Extract the [X, Y] coordinate from the center of the cell holding the provided text.  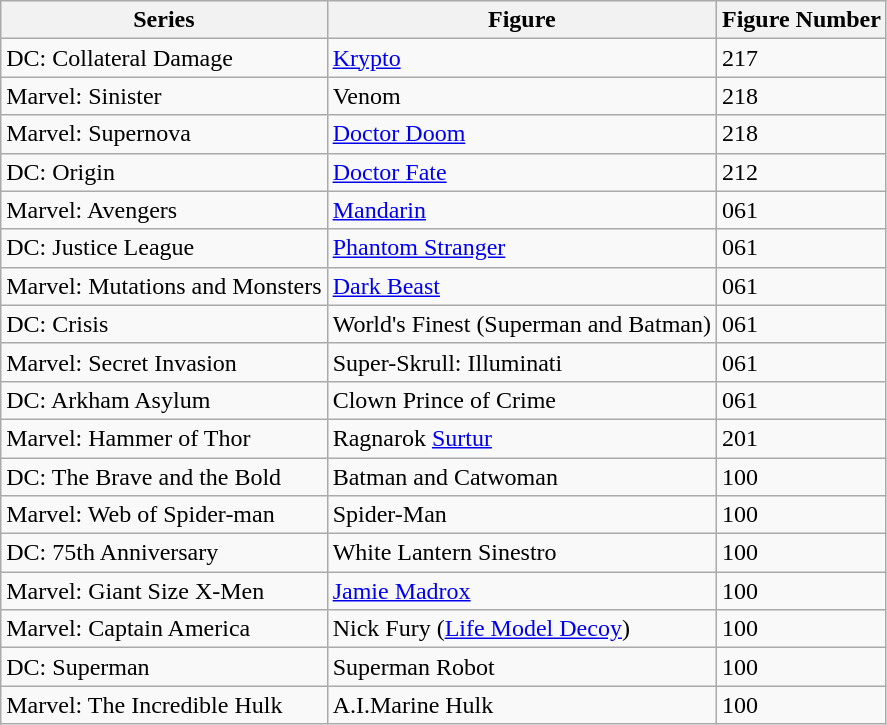
Figure [522, 20]
Marvel: Avengers [164, 210]
201 [802, 438]
A.I.Marine Hulk [522, 705]
217 [802, 58]
Batman and Catwoman [522, 477]
Doctor Fate [522, 172]
Marvel: Mutations and Monsters [164, 286]
Marvel: Supernova [164, 134]
Nick Fury (Life Model Decoy) [522, 629]
Series [164, 20]
DC: Justice League [164, 248]
DC: Collateral Damage [164, 58]
212 [802, 172]
World's Finest (Superman and Batman) [522, 324]
White Lantern Sinestro [522, 553]
Marvel: Hammer of Thor [164, 438]
Spider-Man [522, 515]
DC: Crisis [164, 324]
Venom [522, 96]
DC: The Brave and the Bold [164, 477]
Superman Robot [522, 667]
DC: Origin [164, 172]
Marvel: Secret Invasion [164, 362]
Marvel: Captain America [164, 629]
Clown Prince of Crime [522, 400]
Jamie Madrox [522, 591]
Dark Beast [522, 286]
Doctor Doom [522, 134]
DC: Arkham Asylum [164, 400]
DC: Superman [164, 667]
Krypto [522, 58]
Marvel: Giant Size X-Men [164, 591]
Marvel: The Incredible Hulk [164, 705]
Marvel: Sinister [164, 96]
Ragnarok Surtur [522, 438]
Figure Number [802, 20]
DC: 75th Anniversary [164, 553]
Marvel: Web of Spider-man [164, 515]
Super-Skrull: Illuminati [522, 362]
Mandarin [522, 210]
Phantom Stranger [522, 248]
